Detect which cell encompasses the target text, then output its [X, Y] center coordinate. 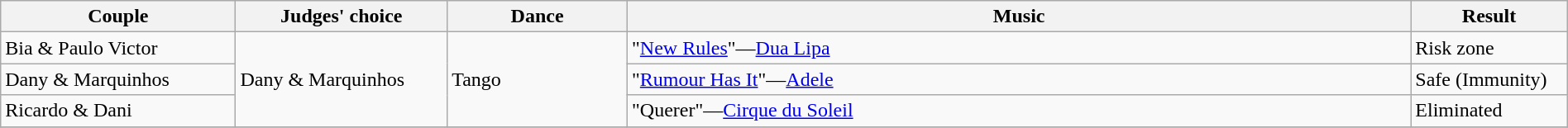
Music [1019, 17]
Result [1489, 17]
"Rumour Has It"—Adele [1019, 79]
Safe (Immunity) [1489, 79]
Risk zone [1489, 48]
Couple [118, 17]
"New Rules"—Dua Lipa [1019, 48]
Dance [538, 17]
Bia & Paulo Victor [118, 48]
"Querer"—Cirque du Soleil [1019, 111]
Judges' choice [342, 17]
Eliminated [1489, 111]
Tango [538, 79]
Ricardo & Dani [118, 111]
